Search for the cell housing the specified text and yield its [x, y] center coordinate. 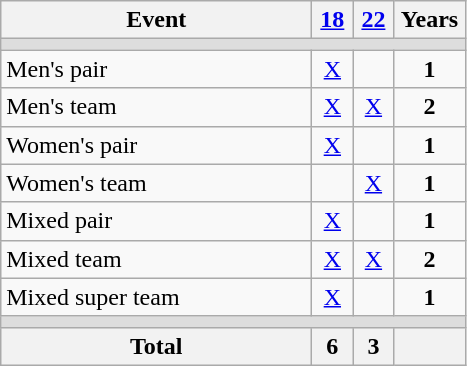
6 [332, 346]
Event [156, 20]
3 [374, 346]
Years [430, 20]
Women's pair [156, 145]
Total [156, 346]
22 [374, 20]
Mixed team [156, 259]
18 [332, 20]
Mixed pair [156, 221]
Women's team [156, 183]
Men's pair [156, 69]
Mixed super team [156, 297]
Men's team [156, 107]
